Capture the cell that displays the provided text and extract its [x, y] central coordinate. 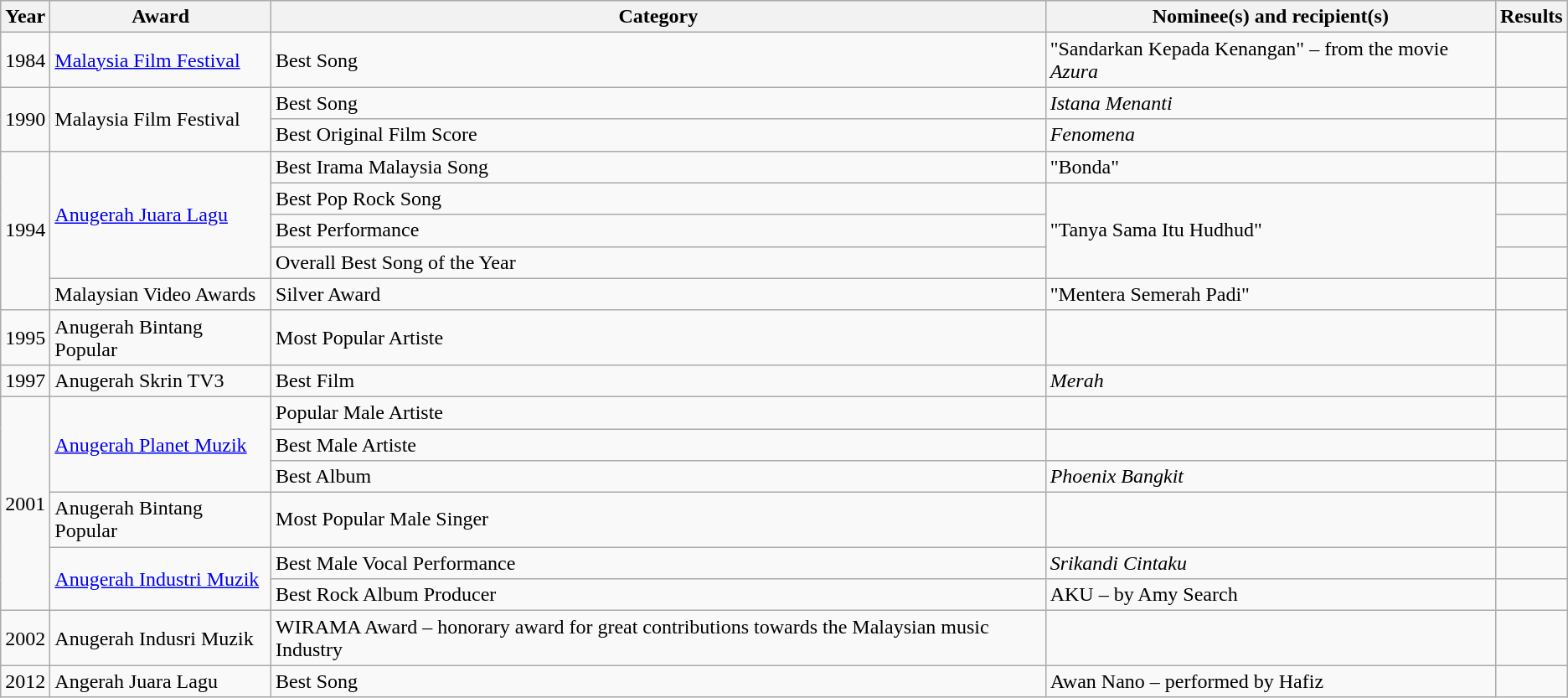
Merah [1270, 380]
Best Film [658, 380]
Srikandi Cintaku [1270, 563]
Overall Best Song of the Year [658, 262]
Anugerah Indusri Muzik [161, 639]
"Bonda" [1270, 167]
Nominee(s) and recipient(s) [1270, 17]
Silver Award [658, 294]
2012 [25, 681]
Award [161, 17]
Best Rock Album Producer [658, 595]
Best Original Film Score [658, 135]
2002 [25, 639]
Phoenix Bangkit [1270, 477]
2001 [25, 503]
1990 [25, 119]
Popular Male Artiste [658, 412]
Anugerah Skrin TV3 [161, 380]
Awan Nano – performed by Hafiz [1270, 681]
Anugerah Planet Muzik [161, 444]
Best Pop Rock Song [658, 199]
Malaysian Video Awards [161, 294]
Results [1531, 17]
Best Irama Malaysia Song [658, 167]
Angerah Juara Lagu [161, 681]
Fenomena [1270, 135]
Most Popular Artiste [658, 337]
Best Male Vocal Performance [658, 563]
Anugerah Industri Muzik [161, 579]
1997 [25, 380]
1994 [25, 230]
"Sandarkan Kepada Kenangan" – from the movie Azura [1270, 60]
Anugerah Juara Lagu [161, 215]
AKU – by Amy Search [1270, 595]
Most Popular Male Singer [658, 520]
Best Performance [658, 230]
Best Album [658, 477]
1995 [25, 337]
WIRAMA Award – honorary award for great contributions towards the Malaysian music Industry [658, 639]
Year [25, 17]
1984 [25, 60]
Istana Menanti [1270, 103]
"Mentera Semerah Padi" [1270, 294]
"Tanya Sama Itu Hudhud" [1270, 230]
Best Male Artiste [658, 445]
Category [658, 17]
